Identify which cell holds the provided text, then report its (x, y) central coordinate. 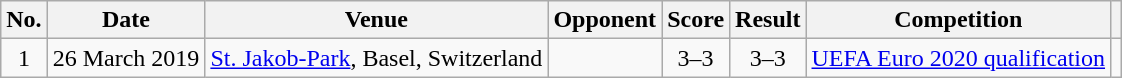
Competition (958, 20)
Date (126, 20)
Result (768, 20)
Score (696, 20)
St. Jakob-Park, Basel, Switzerland (376, 58)
Opponent (605, 20)
UEFA Euro 2020 qualification (958, 58)
1 (24, 58)
26 March 2019 (126, 58)
No. (24, 20)
Venue (376, 20)
